Search for the cell housing the specified text and yield its [x, y] center coordinate. 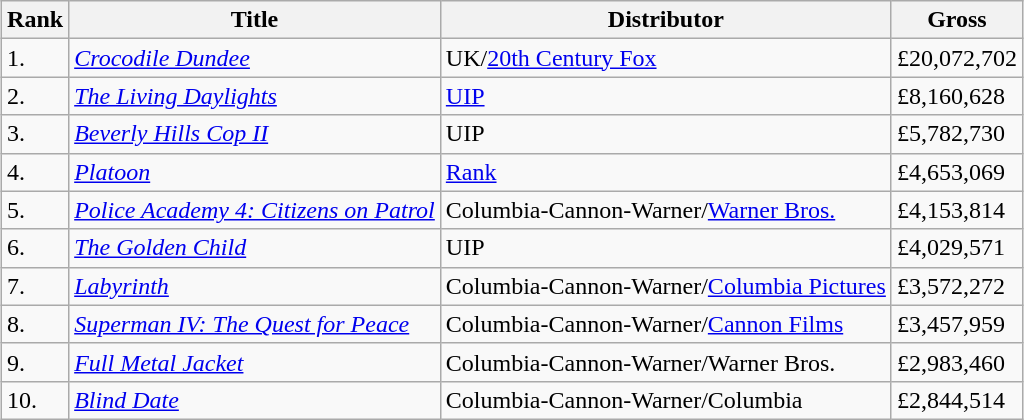
Labyrinth [255, 286]
Distributor [666, 20]
Platoon [255, 172]
5. [36, 210]
The Golden Child [255, 248]
Crocodile Dundee [255, 58]
Police Academy 4: Citizens on Patrol [255, 210]
Blind Date [255, 400]
10. [36, 400]
£2,844,514 [956, 400]
9. [36, 362]
£5,782,730 [956, 134]
Beverly Hills Cop II [255, 134]
2. [36, 96]
Full Metal Jacket [255, 362]
£3,457,959 [956, 324]
7. [36, 286]
Gross [956, 20]
£2,983,460 [956, 362]
Superman IV: The Quest for Peace [255, 324]
£8,160,628 [956, 96]
UK/20th Century Fox [666, 58]
1. [36, 58]
Columbia-Cannon-Warner/Columbia [666, 400]
3. [36, 134]
Columbia-Cannon-Warner/Cannon Films [666, 324]
£20,072,702 [956, 58]
Columbia-Cannon-Warner/Columbia Pictures [666, 286]
The Living Daylights [255, 96]
£4,653,069 [956, 172]
£4,153,814 [956, 210]
Title [255, 20]
£4,029,571 [956, 248]
£3,572,272 [956, 286]
6. [36, 248]
4. [36, 172]
8. [36, 324]
